Determine the [X, Y] coordinate at the center of the cell enclosing the given text.  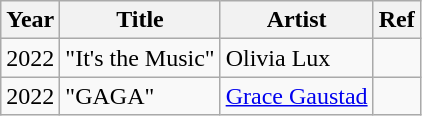
"It's the Music" [140, 58]
Title [140, 20]
Year [30, 20]
"GAGA" [140, 96]
Artist [296, 20]
Ref [396, 20]
Olivia Lux [296, 58]
Grace Gaustad [296, 96]
